Search for the cell housing the specified text and yield its (X, Y) center coordinate. 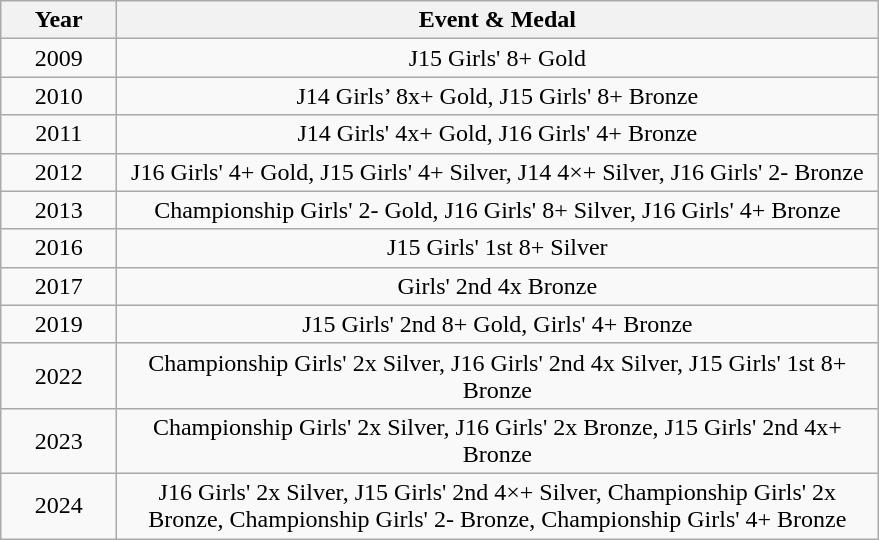
Year (59, 20)
J15 Girls' 8+ Gold (498, 58)
2022 (59, 376)
2016 (59, 248)
2023 (59, 440)
Championship Girls' 2- Gold, J16 Girls' 8+ Silver, J16 Girls' 4+ Bronze (498, 210)
Girls' 2nd 4x Bronze (498, 286)
2010 (59, 96)
2011 (59, 134)
2019 (59, 324)
2024 (59, 506)
Event & Medal (498, 20)
2017 (59, 286)
2009 (59, 58)
J14 Girls' 4x+ Gold, J16 Girls' 4+ Bronze (498, 134)
J14 Girls’ 8x+ Gold, J15 Girls' 8+ Bronze (498, 96)
J15 Girls' 1st 8+ Silver (498, 248)
Championship Girls' 2x Silver, J16 Girls' 2x Bronze, J15 Girls' 2nd 4x+ Bronze (498, 440)
J16 Girls' 4+ Gold, J15 Girls' 4+ Silver, J14 4×+ Silver, J16 Girls' 2- Bronze (498, 172)
2012 (59, 172)
J15 Girls' 2nd 8+ Gold, Girls' 4+ Bronze (498, 324)
2013 (59, 210)
J16 Girls' 2x Silver, J15 Girls' 2nd 4×+ Silver, Championship Girls' 2x Bronze, Championship Girls' 2- Bronze, Championship Girls' 4+ Bronze (498, 506)
Championship Girls' 2x Silver, J16 Girls' 2nd 4x Silver, J15 Girls' 1st 8+ Bronze (498, 376)
